Provide the [x, y] coordinate of the cell's center where the given text is located.  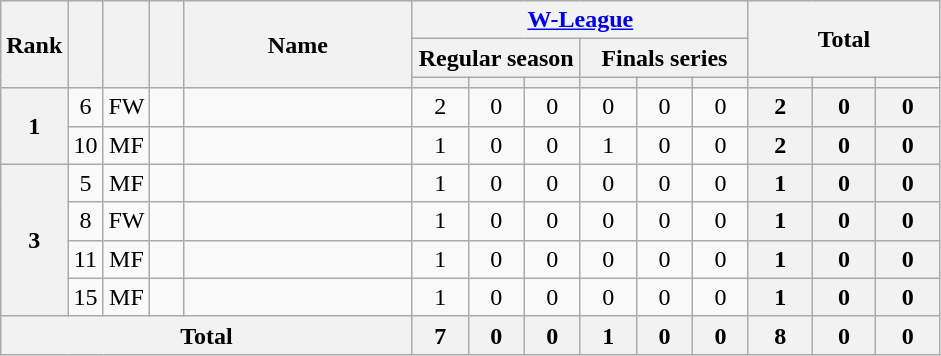
Finals series [664, 58]
5 [86, 183]
11 [86, 259]
6 [86, 107]
3 [34, 240]
7 [440, 335]
10 [86, 145]
15 [86, 297]
Rank [34, 44]
W-League [580, 20]
Regular season [496, 58]
Name [298, 44]
